Locate the cell with the specified text and output its (X, Y) center coordinate. 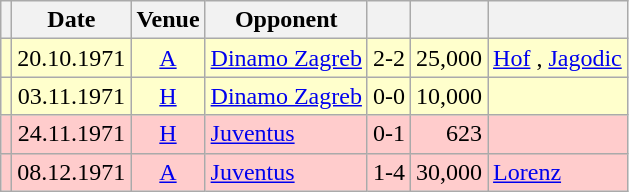
24.11.1971 (72, 134)
Lorenz (558, 172)
10,000 (448, 96)
Hof , Jagodic (558, 58)
Date (72, 20)
Opponent (286, 20)
03.11.1971 (72, 96)
08.12.1971 (72, 172)
0-1 (388, 134)
623 (448, 134)
25,000 (448, 58)
30,000 (448, 172)
Venue (168, 20)
20.10.1971 (72, 58)
1-4 (388, 172)
2-2 (388, 58)
0-0 (388, 96)
